For the text-containing cell, return its midpoint in (X, Y) coordinate format. 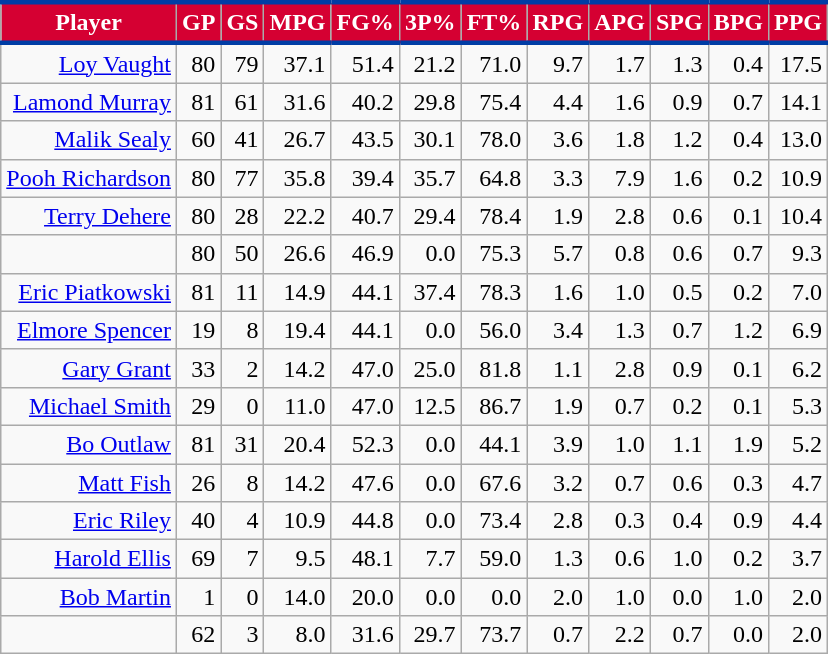
14.0 (298, 597)
0.5 (679, 292)
12.5 (430, 406)
4 (242, 521)
Harold Ellis (89, 559)
GP (198, 22)
40.2 (365, 102)
60 (198, 140)
26 (198, 483)
81.8 (494, 368)
78.3 (494, 292)
20.4 (298, 444)
31 (242, 444)
Matt Fish (89, 483)
40.7 (365, 216)
0.8 (620, 254)
9.5 (298, 559)
RPG (558, 22)
1.8 (620, 140)
Gary Grant (89, 368)
3.4 (558, 330)
17.5 (798, 63)
26.6 (298, 254)
3.9 (558, 444)
35.7 (430, 178)
9.3 (798, 254)
35.8 (298, 178)
78.4 (494, 216)
Elmore Spencer (89, 330)
61 (242, 102)
FG% (365, 22)
37.1 (298, 63)
25.0 (430, 368)
7.9 (620, 178)
52.3 (365, 444)
30.1 (430, 140)
Eric Piatkowski (89, 292)
6.2 (798, 368)
14.9 (298, 292)
3.3 (558, 178)
39.4 (365, 178)
MPG (298, 22)
1 (198, 597)
22.2 (298, 216)
3.2 (558, 483)
4.7 (798, 483)
20.0 (365, 597)
77 (242, 178)
62 (198, 635)
7 (242, 559)
26.7 (298, 140)
43.5 (365, 140)
Malik Sealy (89, 140)
6.9 (798, 330)
40 (198, 521)
BPG (738, 22)
Bo Outlaw (89, 444)
10.4 (798, 216)
PPG (798, 22)
47.6 (365, 483)
44.8 (365, 521)
11 (242, 292)
75.3 (494, 254)
5.7 (558, 254)
73.4 (494, 521)
28 (242, 216)
13.0 (798, 140)
SPG (679, 22)
29.4 (430, 216)
Michael Smith (89, 406)
67.6 (494, 483)
29 (198, 406)
50 (242, 254)
1.7 (620, 63)
Bob Martin (89, 597)
59.0 (494, 559)
41 (242, 140)
Loy Vaught (89, 63)
64.8 (494, 178)
19 (198, 330)
5.2 (798, 444)
78.0 (494, 140)
75.4 (494, 102)
21.2 (430, 63)
3P% (430, 22)
14.1 (798, 102)
2 (242, 368)
Eric Riley (89, 521)
86.7 (494, 406)
71.0 (494, 63)
29.7 (430, 635)
FT% (494, 22)
3.7 (798, 559)
48.1 (365, 559)
GS (242, 22)
9.7 (558, 63)
11.0 (298, 406)
Player (89, 22)
19.4 (298, 330)
37.4 (430, 292)
56.0 (494, 330)
Pooh Richardson (89, 178)
33 (198, 368)
79 (242, 63)
Lamond Murray (89, 102)
7.7 (430, 559)
APG (620, 22)
2.2 (620, 635)
69 (198, 559)
8.0 (298, 635)
29.8 (430, 102)
73.7 (494, 635)
5.3 (798, 406)
3.6 (558, 140)
46.9 (365, 254)
51.4 (365, 63)
7.0 (798, 292)
3 (242, 635)
Terry Dehere (89, 216)
